Detect which cell encompasses the target text, then output its [x, y] center coordinate. 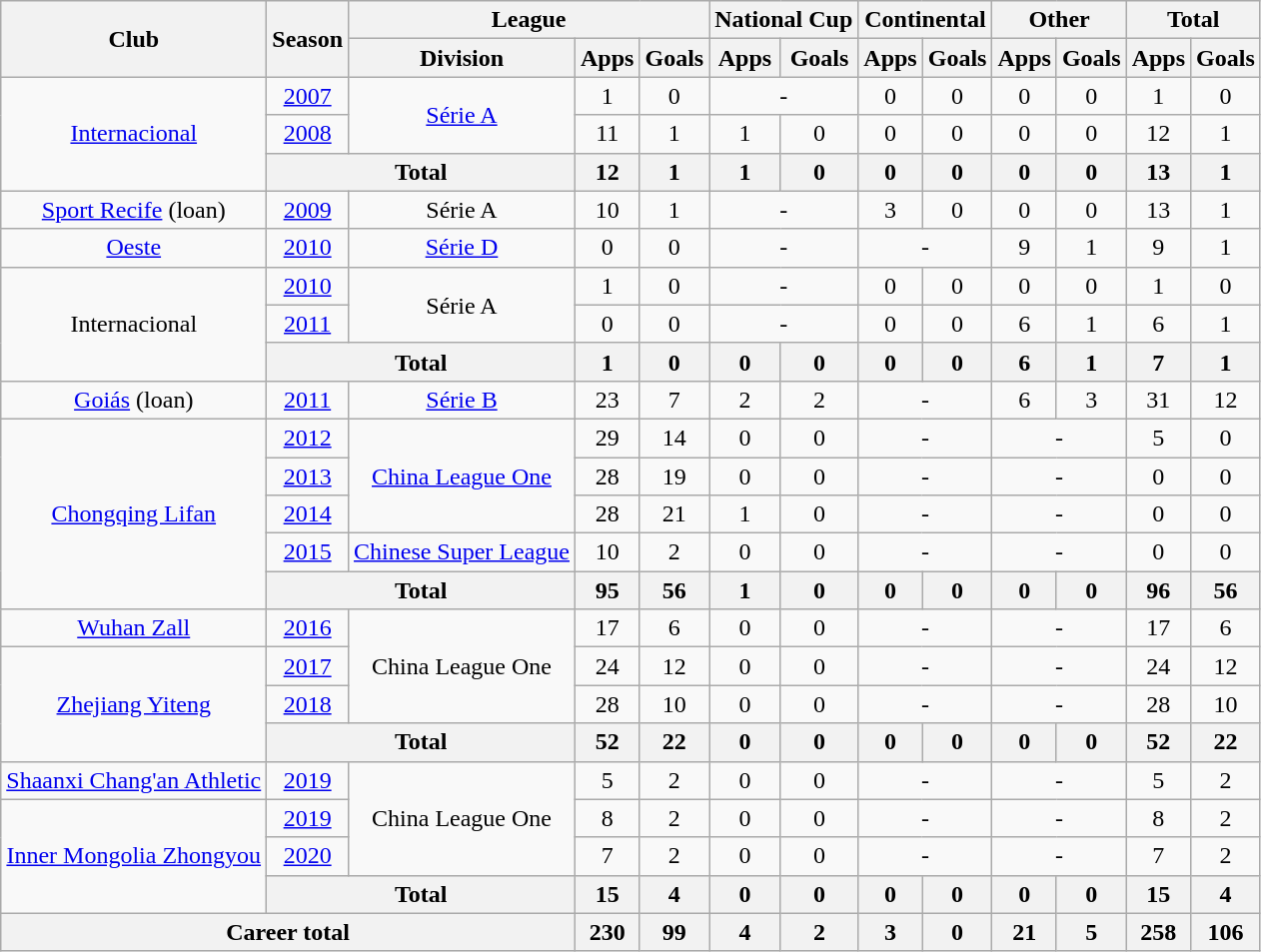
11 [608, 134]
Inner Mongolia Zhongyou [134, 856]
Continental [925, 20]
Oeste [134, 248]
95 [608, 590]
230 [608, 932]
2009 [308, 210]
Goiás (loan) [134, 400]
Wuhan Zall [134, 628]
2018 [308, 704]
Zhejiang Yiteng [134, 704]
2007 [308, 96]
31 [1158, 400]
19 [674, 476]
14 [674, 438]
2012 [308, 438]
23 [608, 400]
National Cup [783, 20]
Chongqing Lifan [134, 513]
2014 [308, 514]
Shaanxi Chang'an Athletic [134, 780]
106 [1226, 932]
League [530, 20]
Sport Recife (loan) [134, 210]
Division [462, 58]
258 [1158, 932]
2008 [308, 134]
Série B [462, 400]
Other [1059, 20]
Série D [462, 248]
29 [608, 438]
Club [134, 39]
96 [1158, 590]
2020 [308, 856]
2017 [308, 666]
Chinese Super League [462, 552]
99 [674, 932]
Season [308, 39]
Career total [288, 932]
2015 [308, 552]
2013 [308, 476]
2016 [308, 628]
